Output the [X, Y] coordinate of the center of the cell containing the given text.  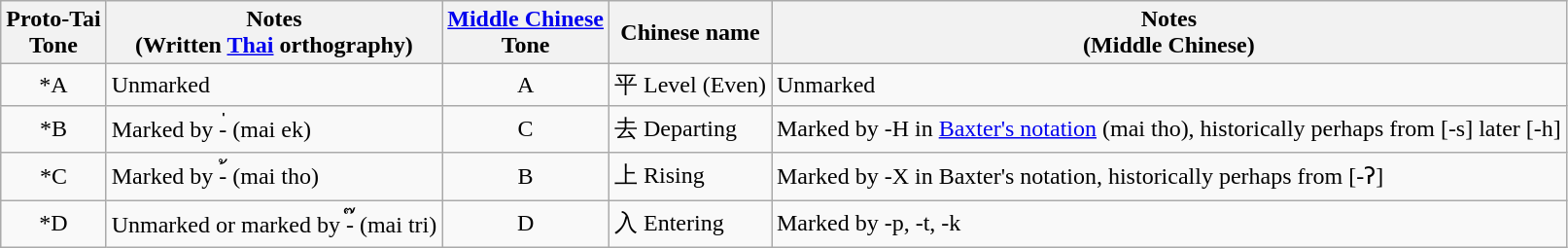
Marked by -p, -t, -k [1169, 224]
上 Rising [690, 177]
Notes (Middle Chinese) [1169, 33]
A [526, 86]
*D [53, 224]
*A [53, 86]
D [526, 224]
*C [53, 177]
*B [53, 128]
B [526, 177]
Unmarked or marked by -๊ (mai tri) [274, 224]
Marked by -่ (mai ek) [274, 128]
平 Level (Even) [690, 86]
Marked by -X in Baxter's notation, historically perhaps from [-ʔ] [1169, 177]
Marked by -้ (mai tho) [274, 177]
Middle Chinese Tone [526, 33]
Notes (Written Thai orthography) [274, 33]
去 Departing [690, 128]
C [526, 128]
Marked by -H in Baxter's notation (mai tho), historically perhaps from [-s] later [-h] [1169, 128]
Chinese name [690, 33]
Proto-Tai Tone [53, 33]
入 Entering [690, 224]
